Output the (x, y) coordinate of the center of the cell containing the given text.  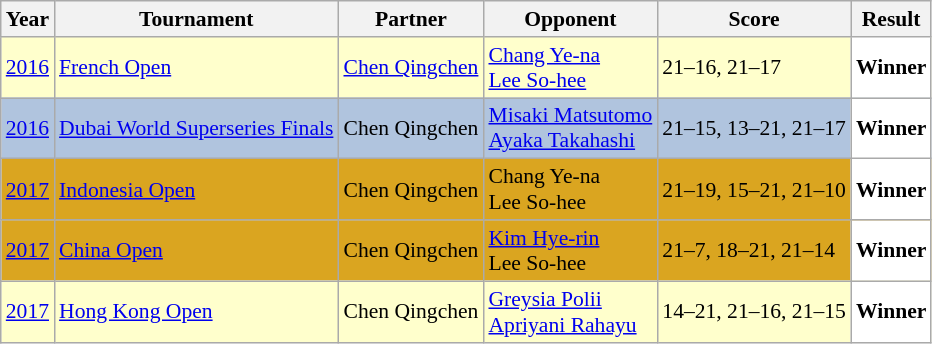
French Open (196, 68)
Indonesia Open (196, 190)
21–7, 18–21, 21–14 (754, 250)
Hong Kong Open (196, 312)
Year (28, 19)
Dubai World Superseries Finals (196, 128)
21–15, 13–21, 21–17 (754, 128)
Greysia Polii Apriyani Rahayu (570, 312)
21–19, 15–21, 21–10 (754, 190)
Result (892, 19)
14–21, 21–16, 21–15 (754, 312)
Opponent (570, 19)
Partner (410, 19)
Tournament (196, 19)
21–16, 21–17 (754, 68)
Score (754, 19)
China Open (196, 250)
Misaki Matsutomo Ayaka Takahashi (570, 128)
Kim Hye-rin Lee So-hee (570, 250)
